Pinpoint the cell where the given text exists, returning its (X, Y) midpoint coordinate. 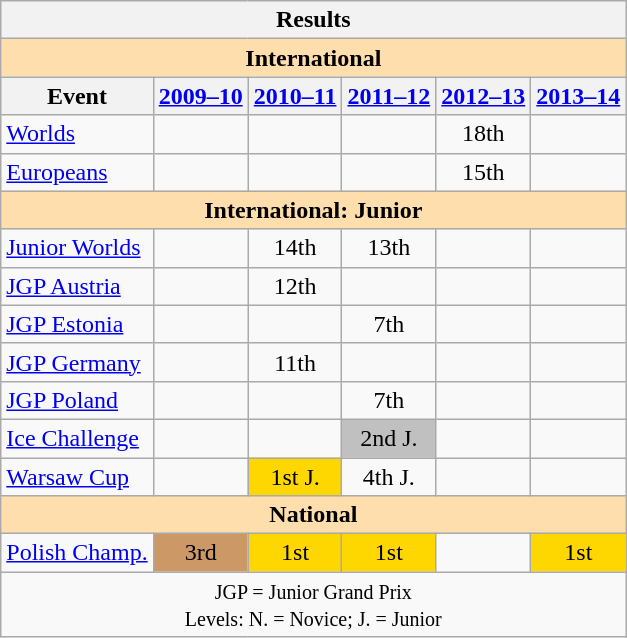
2009–10 (200, 96)
3rd (200, 553)
14th (295, 248)
2013–14 (578, 96)
15th (484, 172)
2nd J. (389, 438)
Europeans (77, 172)
Worlds (77, 134)
4th J. (389, 477)
18th (484, 134)
Event (77, 96)
Warsaw Cup (77, 477)
2011–12 (389, 96)
JGP Poland (77, 400)
International (314, 58)
Ice Challenge (77, 438)
Junior Worlds (77, 248)
JGP Germany (77, 362)
2012–13 (484, 96)
International: Junior (314, 210)
1st J. (295, 477)
Results (314, 20)
JGP = Junior Grand Prix Levels: N. = Novice; J. = Junior (314, 604)
JGP Estonia (77, 324)
Polish Champ. (77, 553)
12th (295, 286)
JGP Austria (77, 286)
11th (295, 362)
National (314, 515)
2010–11 (295, 96)
13th (389, 248)
